Find where the given text appears and provide that cell's center as [x, y] coordinate. 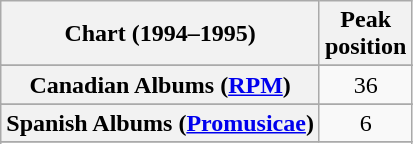
Chart (1994–1995) [160, 34]
36 [365, 85]
Canadian Albums (RPM) [160, 85]
Peak position [365, 34]
Spanish Albums (Promusicae) [160, 123]
6 [365, 123]
